Find where the given text appears and provide that cell's center as [x, y] coordinate. 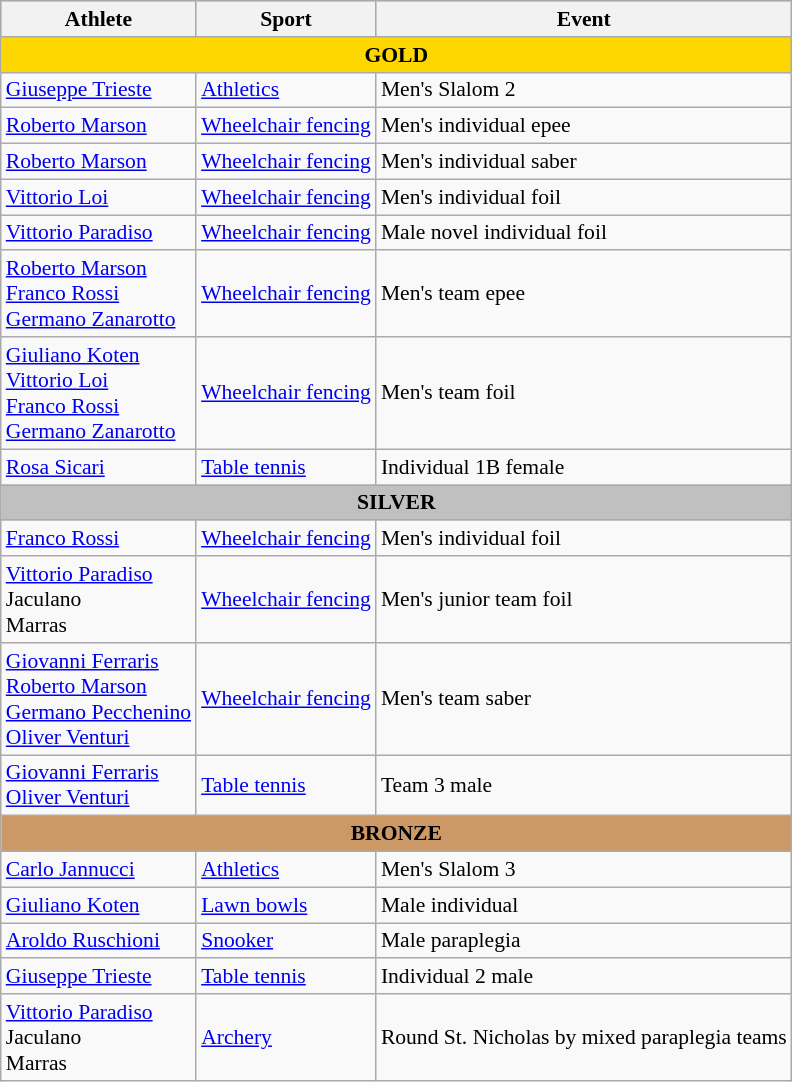
Men's team foil [584, 393]
Men's junior team foil [584, 600]
Men's Slalom 2 [584, 90]
BRONZE [396, 834]
Men's individual saber [584, 162]
Round St. Nicholas by mixed paraplegia teams [584, 1038]
Event [584, 19]
Snooker [286, 941]
Giuliano Koten [98, 905]
Athlete [98, 19]
Giuliano Koten Vittorio Loi Franco Rossi Germano Zanarotto [98, 393]
Individual 1B female [584, 467]
Men's individual epee [584, 126]
Male novel individual foil [584, 233]
Rosa Sicari [98, 467]
Franco Rossi [98, 539]
Male paraplegia [584, 941]
Lawn bowls [286, 905]
Carlo Jannucci [98, 870]
Men's team epee [584, 294]
Individual 2 male [584, 977]
Vittorio Loi [98, 197]
Male individual [584, 905]
Team 3 male [584, 786]
Giovanni Ferraris Oliver Venturi [98, 786]
Aroldo Ruschioni [98, 941]
Sport [286, 19]
Archery [286, 1038]
Roberto Marson Franco Rossi Germano Zanarotto [98, 294]
Men's Slalom 3 [584, 870]
Giovanni Ferraris Roberto Marson Germano Pecchenino Oliver Venturi [98, 699]
SILVER [396, 503]
GOLD [396, 55]
Vittorio Paradiso [98, 233]
Men's team saber [584, 699]
